Scan for the cell matching the given text and deliver its (x, y) coordinate at center. 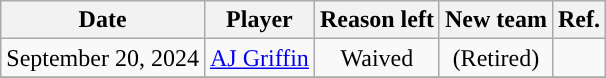
New team (496, 20)
Waived (376, 58)
Reason left (376, 20)
Date (103, 20)
AJ Griffin (259, 58)
(Retired) (496, 58)
Player (259, 20)
Ref. (578, 20)
September 20, 2024 (103, 58)
